Identify which cell holds the provided text, then report its (X, Y) central coordinate. 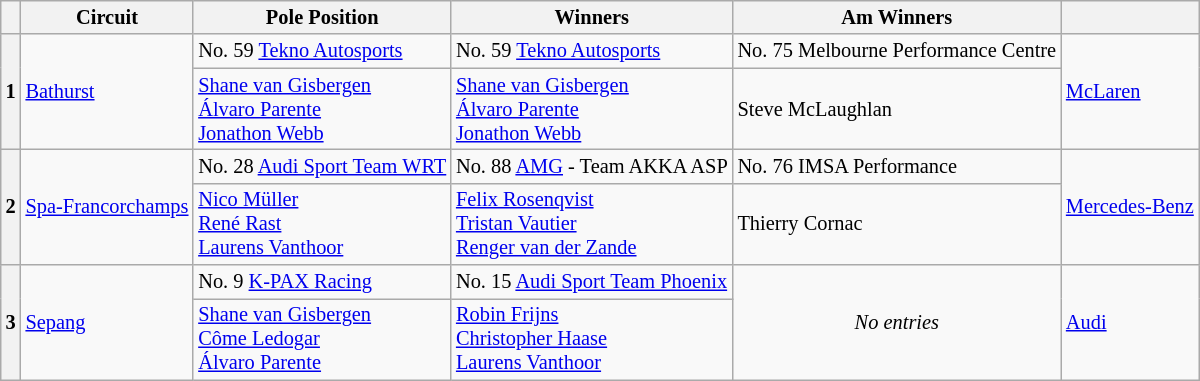
Felix Rosenqvist Tristan Vautier Renger van der Zande (592, 224)
Steve McLaughlan (897, 109)
No. 15 Audi Sport Team Phoenix (592, 282)
Shane van Gisbergen Côme Ledogar Álvaro Parente (322, 339)
No. 75 Melbourne Performance Centre (897, 51)
3 (11, 322)
Pole Position (322, 17)
Thierry Cornac (897, 224)
Circuit (108, 17)
No. 28 Audi Sport Team WRT (322, 166)
No. 88 AMG - Team AKKA ASP (592, 166)
Mercedes-Benz (1130, 206)
Nico Müller René Rast Laurens Vanthoor (322, 224)
Am Winners (897, 17)
Audi (1130, 322)
Bathurst (108, 92)
Winners (592, 17)
2 (11, 206)
McLaren (1130, 92)
Sepang (108, 322)
No. 76 IMSA Performance (897, 166)
No. 9 K-PAX Racing (322, 282)
1 (11, 92)
Robin Frijns Christopher Haase Laurens Vanthoor (592, 339)
No entries (897, 322)
Spa-Francorchamps (108, 206)
